Capture the cell that displays the provided text and extract its (X, Y) central coordinate. 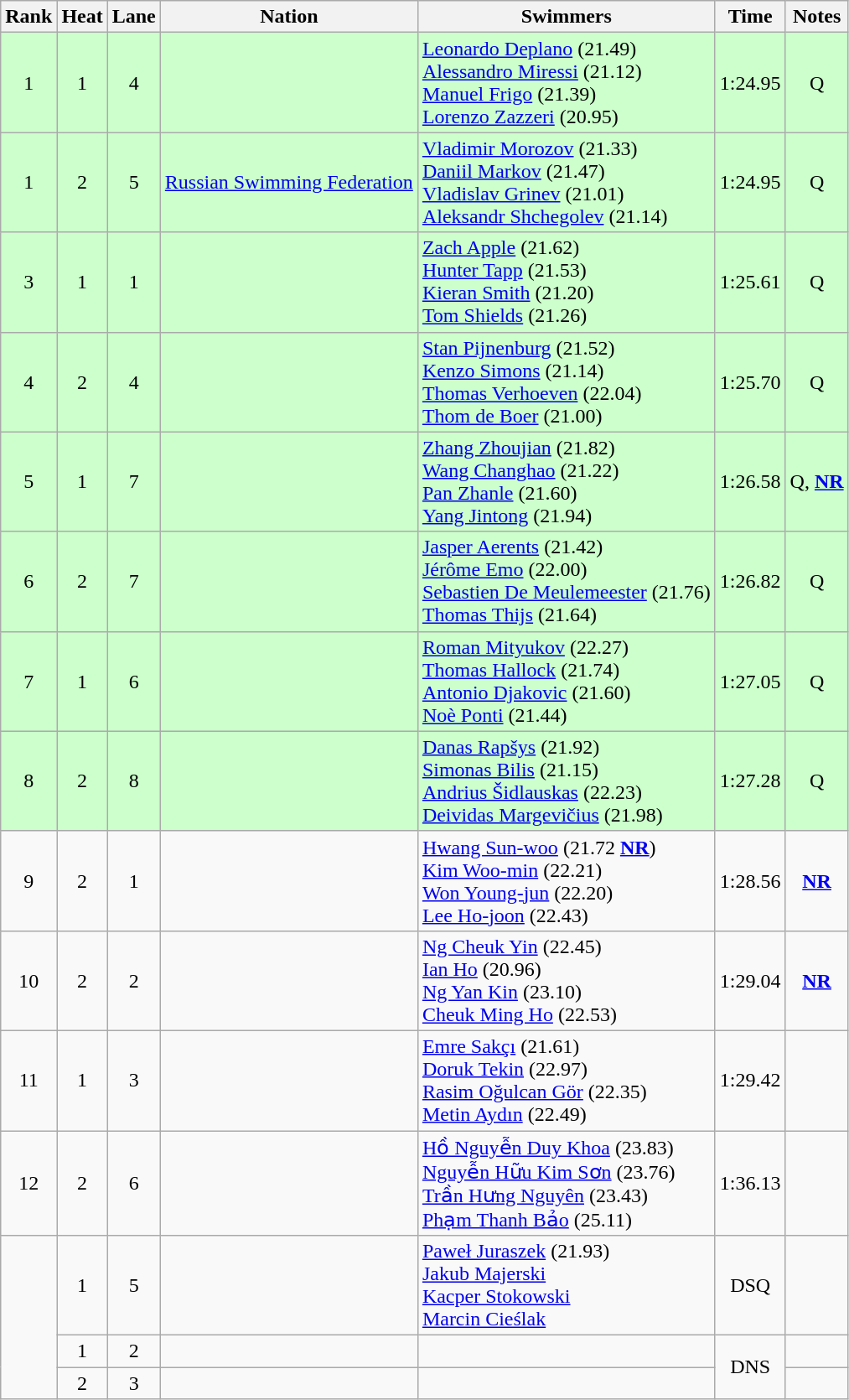
12 (28, 1182)
1:29.42 (750, 1080)
Q, NR (816, 481)
Zach Apple (21.62)Hunter Tapp (21.53)Kieran Smith (21.20)Tom Shields (21.26) (567, 282)
Hồ Nguyễn Duy Khoa (23.83)Nguyễn Hữu Kim Sơn (23.76)Trần Hưng Nguyên (23.43)Phạm Thanh Bảo (25.11) (567, 1182)
Notes (816, 17)
Swimmers (567, 17)
Rank (28, 17)
Paweł Juraszek (21.93)Jakub MajerskiKacper StokowskiMarcin Cieślak (567, 1286)
Lane (134, 17)
Nation (288, 17)
Heat (82, 17)
Jasper Aerents (21.42)Jérôme Emo (22.00)Sebastien De Meulemeester (21.76)Thomas Thijs (21.64) (567, 582)
1:26.82 (750, 582)
1:28.56 (750, 880)
Ng Cheuk Yin (22.45)Ian Ho (20.96)Ng Yan Kin (23.10)Cheuk Ming Ho (22.53) (567, 981)
10 (28, 981)
1:26.58 (750, 481)
Vladimir Morozov (21.33)Daniil Markov (21.47)Vladislav Grinev (21.01)Aleksandr Shchegolev (21.14) (567, 183)
Zhang Zhoujian (21.82)Wang Changhao (21.22)Pan Zhanle (21.60)Yang Jintong (21.94) (567, 481)
Danas Rapšys (21.92)Simonas Bilis (21.15)Andrius Šidlauskas (22.23)Deividas Margevičius (21.98) (567, 781)
Stan Pijnenburg (21.52)Kenzo Simons (21.14)Thomas Verhoeven (22.04)Thom de Boer (21.00) (567, 382)
Time (750, 17)
1:27.05 (750, 681)
1:29.04 (750, 981)
Leonardo Deplano (21.49)Alessandro Miressi (21.12)Manuel Frigo (21.39)Lorenzo Zazzeri (20.95) (567, 82)
1:36.13 (750, 1182)
9 (28, 880)
1:27.28 (750, 781)
DNS (750, 1367)
Emre Sakçı (21.61)Doruk Tekin (22.97)Rasim Oğulcan Gör (22.35)Metin Aydın (22.49) (567, 1080)
DSQ (750, 1286)
1:25.70 (750, 382)
Roman Mityukov (22.27)Thomas Hallock (21.74)Antonio Djakovic (21.60)Noè Ponti (21.44) (567, 681)
Hwang Sun-woo (21.72 NR)Kim Woo-min (22.21)Won Young-jun (22.20)Lee Ho-joon (22.43) (567, 880)
1:25.61 (750, 282)
11 (28, 1080)
Russian Swimming Federation (288, 183)
